Provide the (X, Y) coordinate of the cell's center where the given text is located.  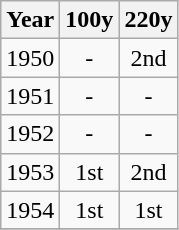
1954 (30, 210)
Year (30, 20)
1953 (30, 172)
1951 (30, 96)
1952 (30, 134)
220y (148, 20)
100y (90, 20)
1950 (30, 58)
